Identify which cell holds the provided text, then report its [x, y] central coordinate. 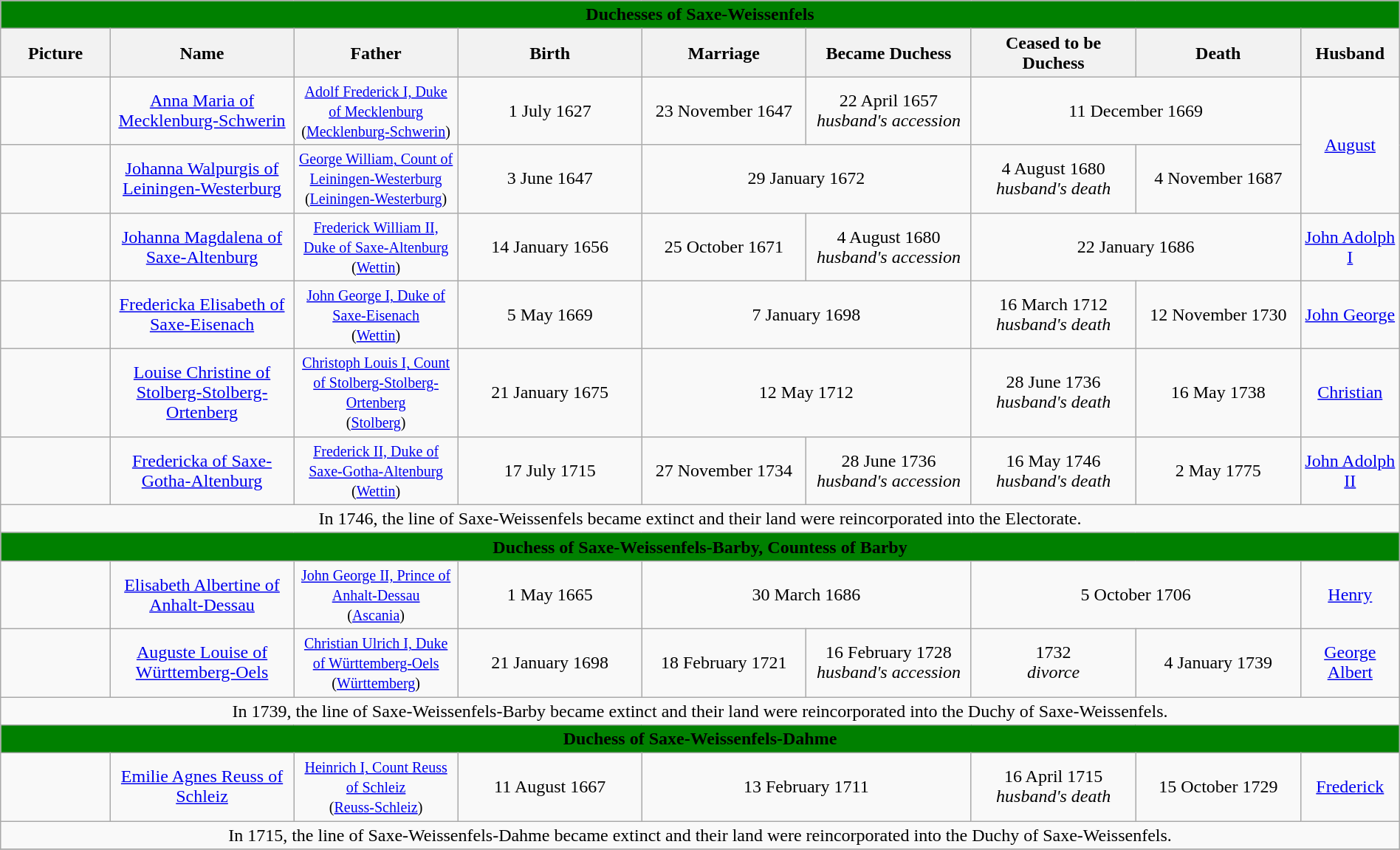
Ceased to be Duchess [1053, 53]
18 February 1721 [724, 662]
5 October 1706 [1136, 594]
Name [202, 53]
August [1350, 145]
27 November 1734 [724, 470]
16 March 1712husband's death [1053, 315]
Elisabeth Albertine of Anhalt-Dessau [202, 594]
4 November 1687 [1218, 179]
17 July 1715 [550, 470]
12 November 1730 [1218, 315]
21 January 1698 [550, 662]
Husband [1350, 53]
Death [1218, 53]
Birth [550, 53]
4 January 1739 [1218, 662]
Fredericka of Saxe-Gotha-Altenburg [202, 470]
21 January 1675 [550, 393]
John George II, Prince of Anhalt-Dessau(Ascania) [377, 594]
Johanna Walpurgis of Leiningen-Westerburg [202, 179]
Frederick William II, Duke of Saxe-Altenburg(Wettin) [377, 247]
14 January 1656 [550, 247]
Frederick II, Duke of Saxe-Gotha-Altenburg(Wettin) [377, 470]
25 October 1671 [724, 247]
In 1715, the line of Saxe-Weissenfels-Dahme became extinct and their land were reincorporated into the Duchy of Saxe-Weissenfels. [700, 835]
Frederick [1350, 787]
George William, Count of Leiningen-Westerburg(Leiningen-Westerburg) [377, 179]
16 May 1746husband's death [1053, 470]
29 January 1672 [806, 179]
In 1739, the line of Saxe-Weissenfels-Barby became extinct and their land were reincorporated into the Duchy of Saxe-Weissenfels. [700, 711]
In 1746, the line of Saxe-Weissenfels became extinct and their land were reincorporated into the Electorate. [700, 518]
Anna Maria of Mecklenburg-Schwerin [202, 111]
Heinrich I, Count Reuss of Schleiz(Reuss-Schleiz) [377, 787]
John George I, Duke of Saxe-Eisenach(Wettin) [377, 315]
16 May 1738 [1218, 393]
1 May 1665 [550, 594]
11 August 1667 [550, 787]
7 January 1698 [806, 315]
Christian [1350, 393]
Emilie Agnes Reuss of Schleiz [202, 787]
2 May 1775 [1218, 470]
Became Duchess [889, 53]
John Adolph II [1350, 470]
5 May 1669 [550, 315]
23 November 1647 [724, 111]
11 December 1669 [1136, 111]
16 April 1715husband's death [1053, 787]
3 June 1647 [550, 179]
22 April 1657husband's accession [889, 111]
John George [1350, 315]
22 January 1686 [1136, 247]
Christian Ulrich I, Duke of Württemberg-Oels(Württemberg) [377, 662]
1 July 1627 [550, 111]
28 June 1736husband's accession [889, 470]
John Adolph I [1350, 247]
Father [377, 53]
Louise Christine of Stolberg-Stolberg-Ortenberg [202, 393]
Henry [1350, 594]
12 May 1712 [806, 393]
Picture [56, 53]
Johanna Magdalena of Saxe-Altenburg [202, 247]
Fredericka Elisabeth of Saxe-Eisenach [202, 315]
13 February 1711 [806, 787]
28 June 1736husband's death [1053, 393]
15 October 1729 [1218, 787]
1732divorce [1053, 662]
4 August 1680husband's accession [889, 247]
16 February 1728husband's accession [889, 662]
30 March 1686 [806, 594]
Duchess of Saxe-Weissenfels-Dahme [700, 739]
Auguste Louise of Württemberg-Oels [202, 662]
George Albert [1350, 662]
Marriage [724, 53]
4 August 1680husband's death [1053, 179]
Adolf Frederick I, Duke of Mecklenburg(Mecklenburg-Schwerin) [377, 111]
Duchess of Saxe-Weissenfels-Barby, Countess of Barby [700, 546]
Duchesses of Saxe-Weissenfels [700, 15]
Christoph Louis I, Count of Stolberg-Stolberg-Ortenberg(Stolberg) [377, 393]
